From the cell containing the given text, extract its center point as (x, y) coordinate. 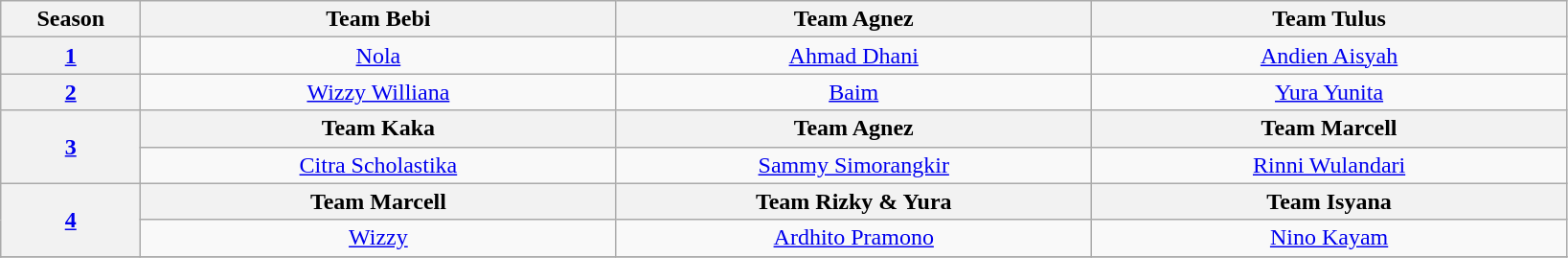
Rinni Wulandari (1329, 165)
Nino Kayam (1329, 238)
Wizzy Williana (378, 92)
1 (71, 56)
Citra Scholastika (378, 165)
Yura Yunita (1329, 92)
3 (71, 147)
Baim (853, 92)
Andien Aisyah (1329, 56)
Wizzy (378, 238)
4 (71, 220)
Nola (378, 56)
Sammy Simorangkir (853, 165)
Team Kaka (378, 129)
Team Rizky & Yura (853, 201)
2 (71, 92)
Ahmad Dhani (853, 56)
Season (71, 19)
Team Bebi (378, 19)
Ardhito Pramono (853, 238)
Team Tulus (1329, 19)
Team Isyana (1329, 201)
